Identify which cell holds the provided text, then report its (X, Y) central coordinate. 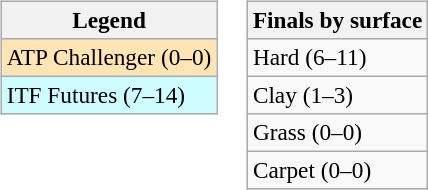
Finals by surface (337, 20)
Legend (108, 20)
ATP Challenger (0–0) (108, 57)
Carpet (0–0) (337, 171)
Clay (1–3) (337, 95)
Hard (6–11) (337, 57)
ITF Futures (7–14) (108, 95)
Grass (0–0) (337, 133)
